Return (X, Y) of the center of cell containing provided text 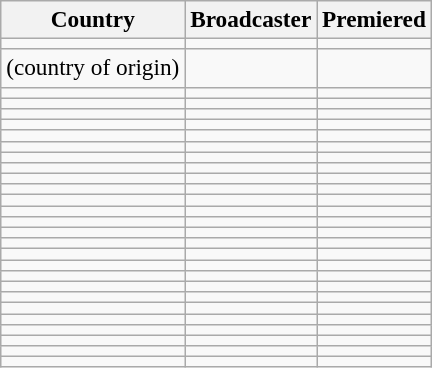
Broadcaster (251, 19)
(country of origin) (93, 68)
Premiered (374, 19)
Country (93, 19)
